Return the [x, y] coordinate for the center point of the cell that contains the specified text.  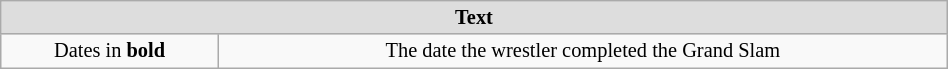
The date the wrestler completed the Grand Slam [582, 51]
Dates in bold [110, 51]
Text [474, 17]
